Capture the cell that displays the provided text and extract its [x, y] central coordinate. 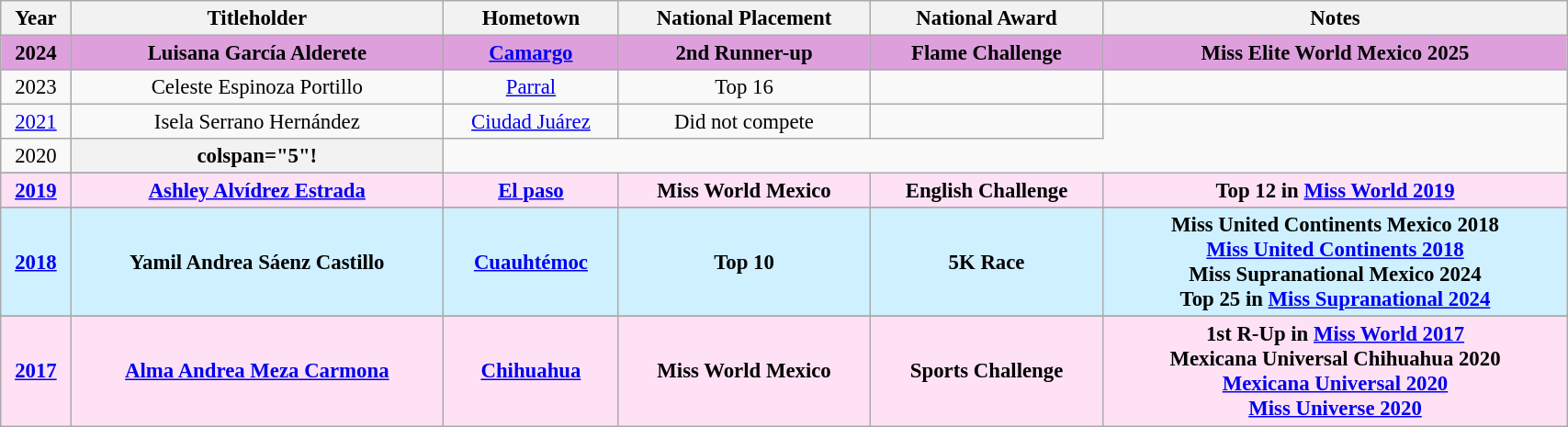
2020 [36, 156]
5K Race [987, 263]
National Award [987, 18]
Ashley Alvídrez Estrada [257, 191]
2019 [36, 191]
Isela Serrano Hernández [257, 122]
Miss Elite World Mexico 2025 [1335, 53]
Celeste Espinoza Portillo [257, 87]
Top 10 [744, 263]
2nd Runner-up [744, 53]
Titleholder [257, 18]
Hometown [531, 18]
National Placement [744, 18]
2018 [36, 263]
English Challenge [987, 191]
Parral [531, 87]
Notes [1335, 18]
Year [36, 18]
Miss United Continents Mexico 2018Miss United Continents 2018Miss Supranational Mexico 2024Top 25 in Miss Supranational 2024 [1335, 263]
2023 [36, 87]
Top 12 in Miss World 2019 [1335, 191]
1st R-Up in Miss World 2017Mexicana Universal Chihuahua 2020Mexicana Universal 2020Miss Universe 2020 [1335, 371]
colspan="5"! [257, 156]
Sports Challenge [987, 371]
Ciudad Juárez [531, 122]
2017 [36, 371]
Flame Challenge [987, 53]
Luisana García Alderete [257, 53]
Alma Andrea Meza Carmona [257, 371]
El paso [531, 191]
2024 [36, 53]
Top 16 [744, 87]
Chihuahua [531, 371]
2021 [36, 122]
Yamil Andrea Sáenz Castillo [257, 263]
Camargo [531, 53]
Cuauhtémoc [531, 263]
Did not compete [744, 122]
